Scan for the cell matching the given text and deliver its [X, Y] coordinate at center. 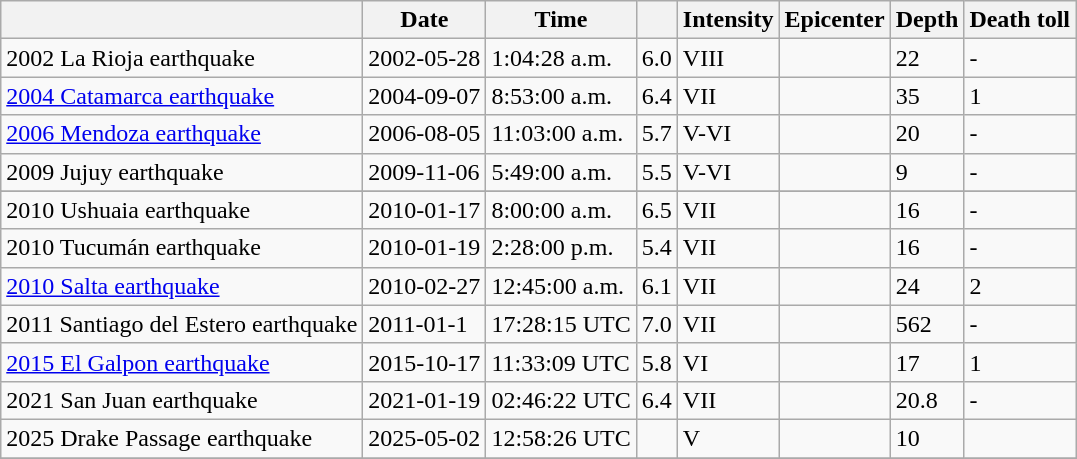
2:28:00 p.m. [561, 248]
2009 Jujuy earthquake [182, 172]
2006-08-05 [424, 134]
35 [927, 96]
2006 Mendoza earthquake [182, 134]
Date [424, 20]
2004-09-07 [424, 96]
2009-11-06 [424, 172]
17:28:15 UTC [561, 324]
2010 Ushuaia earthquake [182, 210]
11:03:00 a.m. [561, 134]
7.0 [656, 324]
Time [561, 20]
2025 Drake Passage earthquake [182, 438]
17 [927, 362]
11:33:09 UTC [561, 362]
10 [927, 438]
24 [927, 286]
1:04:28 a.m. [561, 58]
6.0 [656, 58]
5:49:00 a.m. [561, 172]
2 [1020, 286]
5.4 [656, 248]
2011 Santiago del Estero earthquake [182, 324]
9 [927, 172]
2015-10-17 [424, 362]
20.8 [927, 400]
2004 Catamarca earthquake [182, 96]
2015 El Galpon earthquake [182, 362]
562 [927, 324]
8:00:00 a.m. [561, 210]
2025-05-02 [424, 438]
22 [927, 58]
20 [927, 134]
12:45:00 a.m. [561, 286]
2021-01-19 [424, 400]
2010-01-17 [424, 210]
12:58:26 UTC [561, 438]
6.1 [656, 286]
2010-02-27 [424, 286]
02:46:22 UTC [561, 400]
Epicenter [834, 20]
VIII [728, 58]
2010-01-19 [424, 248]
2021 San Juan earthquake [182, 400]
5.5 [656, 172]
V [728, 438]
VI [728, 362]
2011-01-1 [424, 324]
2002 La Rioja earthquake [182, 58]
2010 Salta earthquake [182, 286]
Death toll [1020, 20]
5.7 [656, 134]
Intensity [728, 20]
8:53:00 a.m. [561, 96]
5.8 [656, 362]
2010 Tucumán earthquake [182, 248]
2002-05-28 [424, 58]
Depth [927, 20]
6.5 [656, 210]
